Determine the (x, y) coordinate at the center of the cell enclosing the given text.  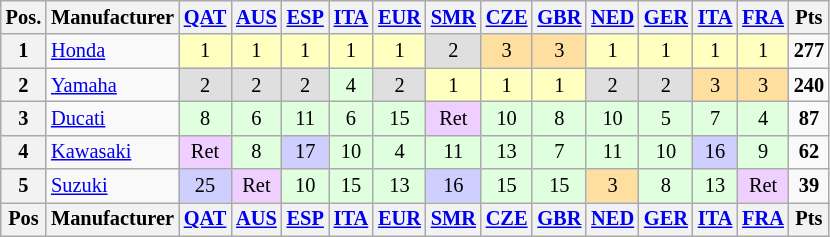
Kawasaki (112, 152)
Yamaha (112, 85)
240 (809, 85)
Suzuki (112, 186)
9 (763, 152)
87 (809, 118)
62 (809, 152)
39 (809, 186)
Ducati (112, 118)
25 (205, 186)
277 (809, 51)
Honda (112, 51)
Pos. (24, 17)
17 (306, 152)
Pos (24, 219)
